Extract the [x, y] coordinate from the center of the cell holding the provided text.  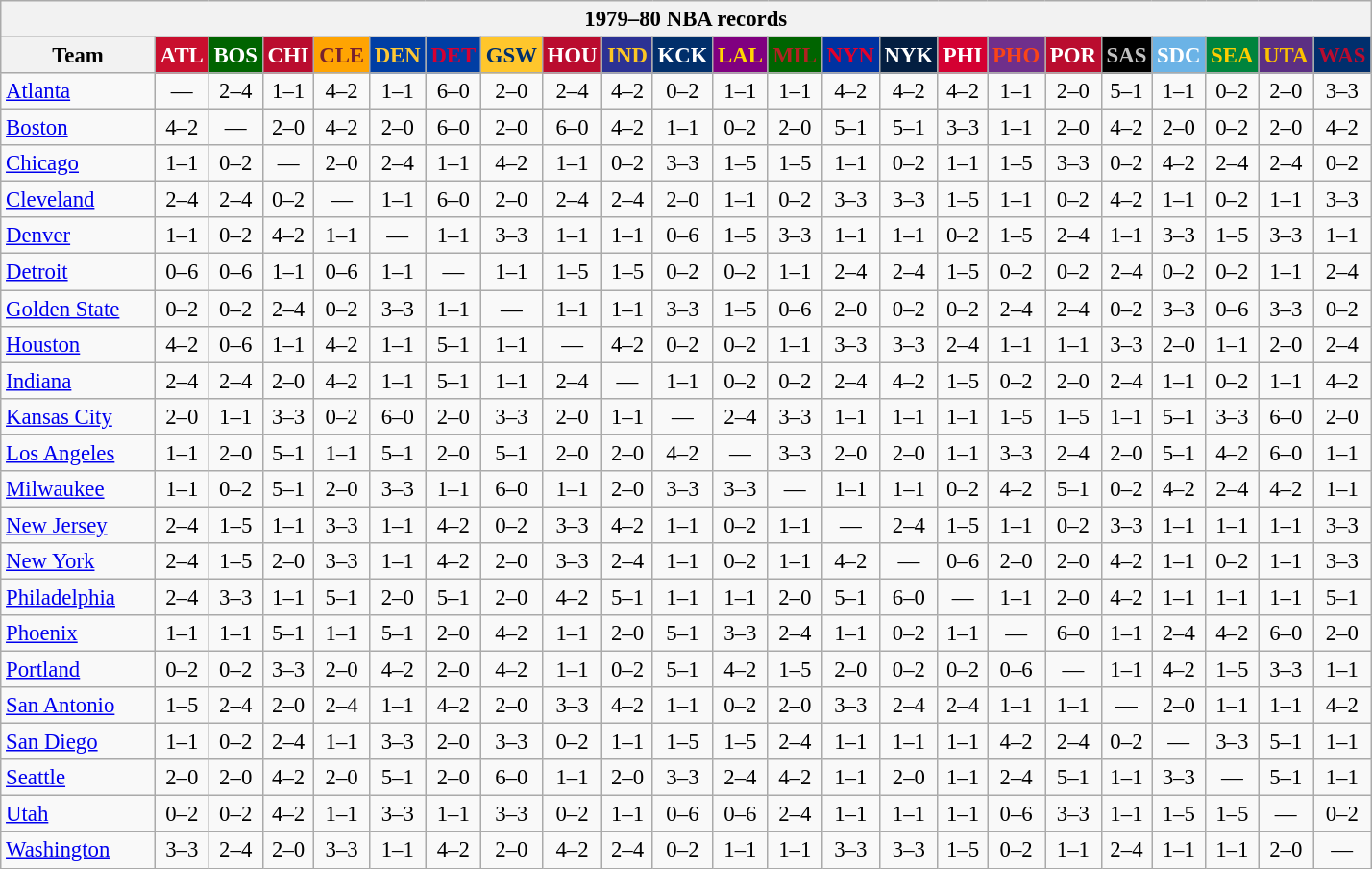
SDC [1179, 56]
SEA [1232, 56]
CLE [342, 56]
NYN [850, 56]
Houston [79, 344]
WAS [1342, 56]
KCK [682, 56]
NYK [909, 56]
MIL [795, 56]
Washington [79, 851]
1979–80 NBA records [686, 19]
New York [79, 561]
Kansas City [79, 416]
HOU [573, 56]
GSW [512, 56]
Team [79, 56]
PHI [963, 56]
UTA [1286, 56]
Portland [79, 670]
San Diego [79, 742]
Detroit [79, 272]
Phoenix [79, 633]
Seattle [79, 778]
Chicago [79, 163]
POR [1074, 56]
BOS [235, 56]
Indiana [79, 381]
CHI [288, 56]
Cleveland [79, 200]
Utah [79, 814]
DET [453, 56]
Denver [79, 236]
IND [627, 56]
Milwaukee [79, 489]
Golden State [79, 309]
New Jersey [79, 525]
Boston [79, 128]
Philadelphia [79, 597]
Atlanta [79, 91]
PHO [1017, 56]
SAS [1126, 56]
Los Angeles [79, 453]
San Antonio [79, 706]
DEN [398, 56]
LAL [740, 56]
ATL [182, 56]
